Scan for the cell matching the given text and deliver its [X, Y] coordinate at center. 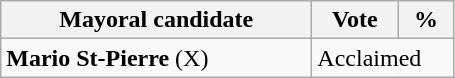
% [426, 20]
Vote [355, 20]
Acclaimed [383, 58]
Mayoral candidate [156, 20]
Mario St-Pierre (X) [156, 58]
